Scan for the cell matching the given text and deliver its (X, Y) coordinate at center. 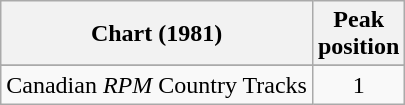
Chart (1981) (157, 34)
Peakposition (358, 34)
Canadian RPM Country Tracks (157, 85)
1 (358, 85)
